Extract the [x, y] coordinate from the center of the cell holding the provided text.  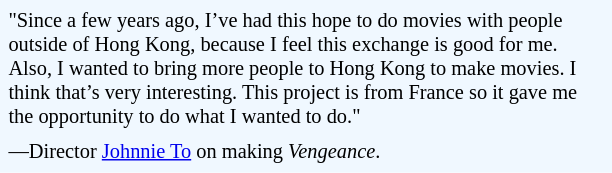
—Director Johnnie To on making Vengeance. [306, 152]
